Capture the cell that displays the provided text and extract its [x, y] central coordinate. 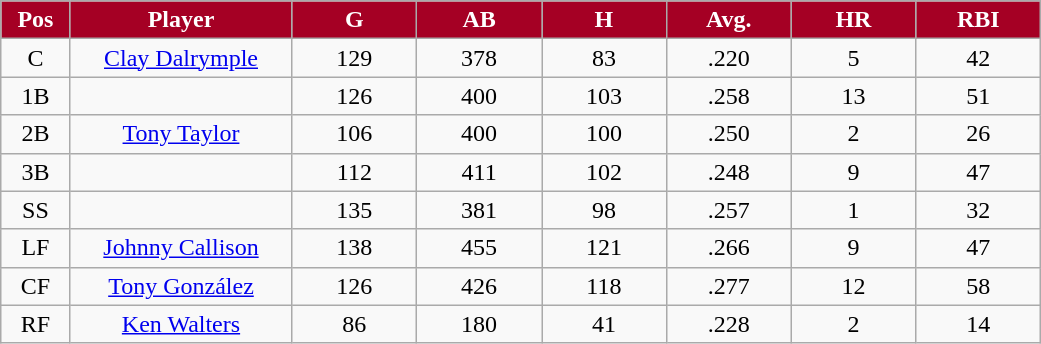
2B [36, 134]
121 [604, 248]
58 [978, 286]
100 [604, 134]
51 [978, 96]
Tony Taylor [181, 134]
HR [854, 20]
.248 [728, 172]
C [36, 58]
5 [854, 58]
26 [978, 134]
.266 [728, 248]
103 [604, 96]
.258 [728, 96]
SS [36, 210]
RF [36, 324]
Ken Walters [181, 324]
3B [36, 172]
112 [354, 172]
Player [181, 20]
H [604, 20]
41 [604, 324]
Clay Dalrymple [181, 58]
1B [36, 96]
G [354, 20]
.228 [728, 324]
106 [354, 134]
426 [480, 286]
12 [854, 286]
RBI [978, 20]
180 [480, 324]
381 [480, 210]
378 [480, 58]
32 [978, 210]
102 [604, 172]
Tony González [181, 286]
42 [978, 58]
.250 [728, 134]
14 [978, 324]
98 [604, 210]
CF [36, 286]
.257 [728, 210]
118 [604, 286]
Avg. [728, 20]
455 [480, 248]
83 [604, 58]
13 [854, 96]
411 [480, 172]
.220 [728, 58]
129 [354, 58]
135 [354, 210]
1 [854, 210]
AB [480, 20]
138 [354, 248]
Johnny Callison [181, 248]
Pos [36, 20]
86 [354, 324]
.277 [728, 286]
LF [36, 248]
